Scan for the cell matching the given text and deliver its (x, y) coordinate at center. 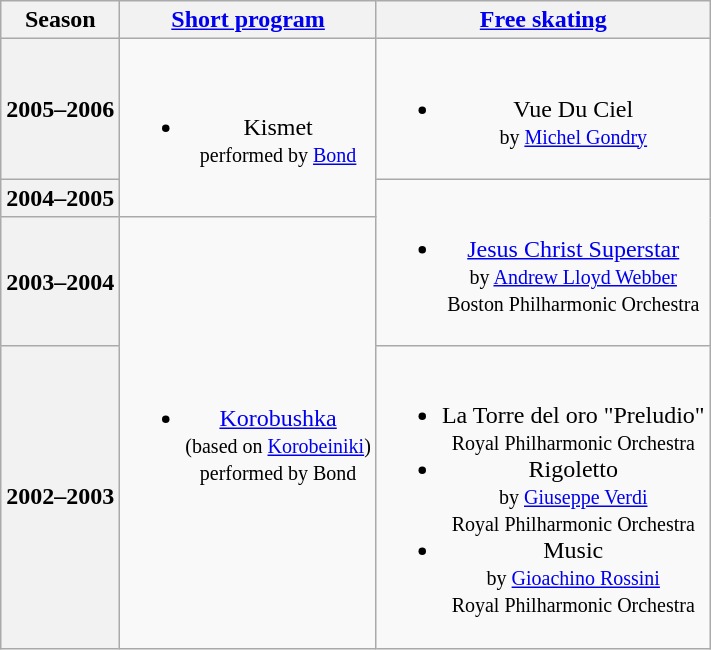
Jesus Christ Superstar by Andrew Lloyd Webber Boston Philharmonic Orchestra (543, 262)
2004–2005 (60, 198)
2005–2006 (60, 109)
Free skating (543, 20)
Short program (248, 20)
Vue Du Ciel by Michel Gondry (543, 109)
2003–2004 (60, 282)
Season (60, 20)
Kismet performed by Bond (248, 128)
2002–2003 (60, 497)
Korobushka (based on Korobeiniki) performed by Bond (248, 432)
